From the cell containing the given text, extract its center point as [X, Y] coordinate. 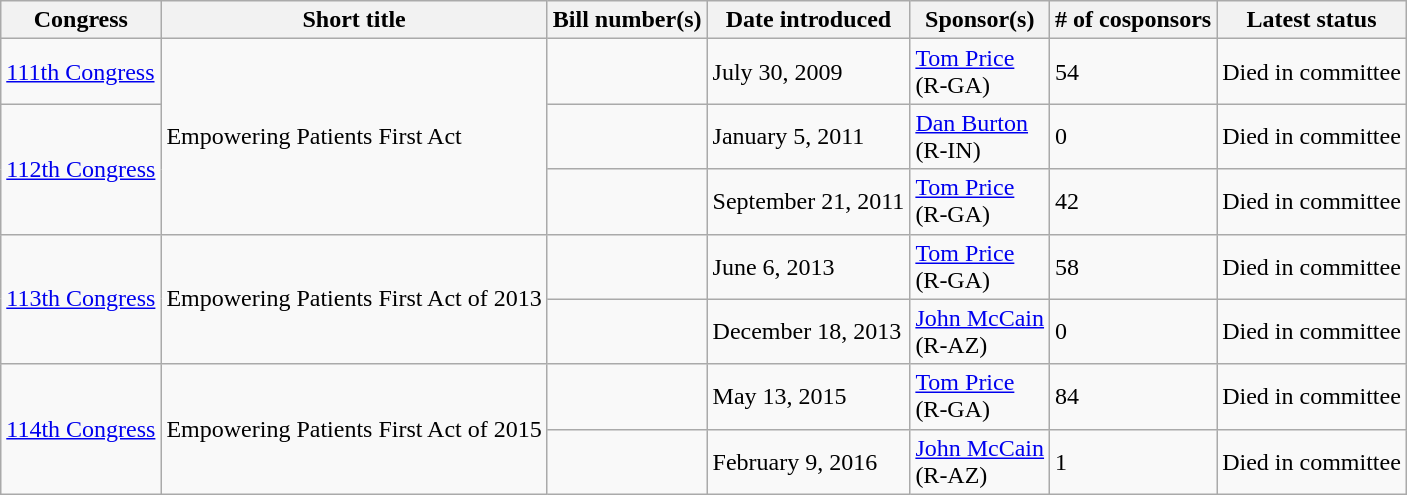
July 30, 2009 [808, 72]
Sponsor(s) [980, 20]
June 6, 2013 [808, 266]
111th Congress [81, 72]
42 [1134, 202]
113th Congress [81, 299]
Empowering Patients First Act of 2013 [354, 299]
# of cosponsors [1134, 20]
84 [1134, 396]
May 13, 2015 [808, 396]
Short title [354, 20]
Empowering Patients First Act of 2015 [354, 429]
January 5, 2011 [808, 136]
Date introduced [808, 20]
114th Congress [81, 429]
Empowering Patients First Act [354, 136]
Bill number(s) [627, 20]
112th Congress [81, 169]
February 9, 2016 [808, 462]
September 21, 2011 [808, 202]
Congress [81, 20]
1 [1134, 462]
Latest status [1312, 20]
58 [1134, 266]
Dan Burton(R-IN) [980, 136]
54 [1134, 72]
December 18, 2013 [808, 332]
